Determine the [x, y] coordinate at the center of the cell enclosing the given text.  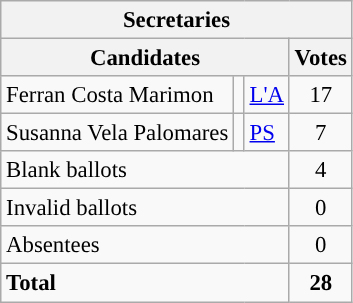
Total [146, 283]
Absentees [146, 245]
28 [320, 283]
Blank ballots [146, 170]
Invalid ballots [146, 208]
4 [320, 170]
Secretaries [176, 20]
L'A [266, 95]
Votes [320, 58]
PS [266, 133]
17 [320, 95]
7 [320, 133]
Candidates [146, 58]
Ferran Costa Marimon [118, 95]
Susanna Vela Palomares [118, 133]
